For the text-containing cell, return its midpoint in [x, y] coordinate format. 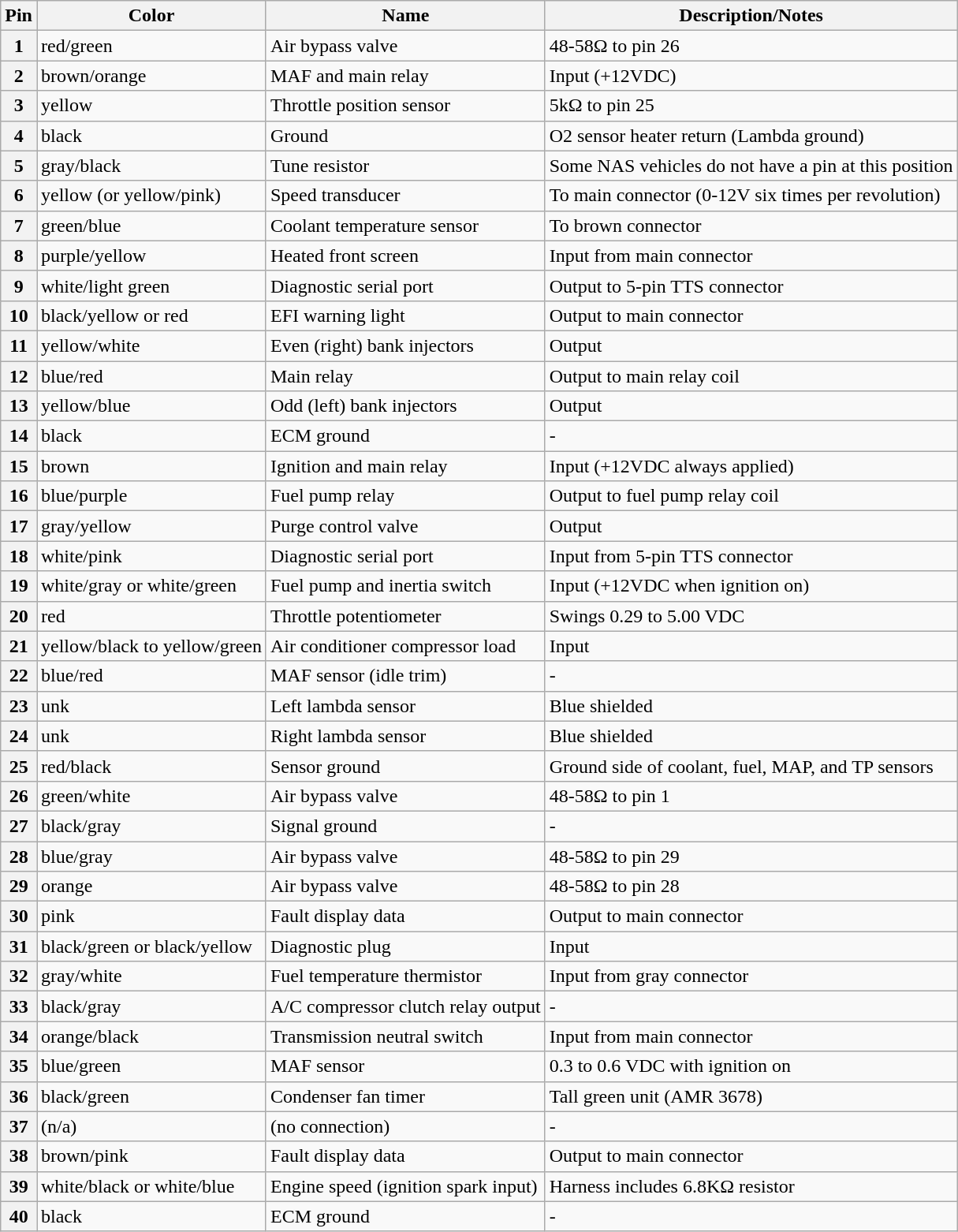
24 [19, 736]
6 [19, 196]
1 [19, 46]
14 [19, 436]
Signal ground [405, 826]
red/black [151, 766]
brown/pink [151, 1156]
blue/purple [151, 496]
Main relay [405, 376]
brown/orange [151, 76]
orange/black [151, 1036]
black/green or black/yellow [151, 946]
yellow [151, 106]
23 [19, 706]
Ground [405, 136]
Throttle potentiometer [405, 616]
11 [19, 345]
red/green [151, 46]
orange [151, 887]
brown [151, 466]
17 [19, 526]
Input (+12VDC always applied) [751, 466]
21 [19, 646]
Description/Notes [751, 16]
Input from 5-pin TTS connector [751, 556]
blue/gray [151, 856]
Fuel temperature thermistor [405, 976]
gray/yellow [151, 526]
12 [19, 376]
Input (+12VDC when ignition on) [751, 586]
black/yellow or red [151, 315]
3 [19, 106]
white/light green [151, 286]
39 [19, 1186]
EFI warning light [405, 315]
9 [19, 286]
white/pink [151, 556]
40 [19, 1216]
Tune resistor [405, 166]
MAF and main relay [405, 76]
26 [19, 796]
36 [19, 1096]
2 [19, 76]
Heated front screen [405, 256]
gray/black [151, 166]
Name [405, 16]
yellow/white [151, 345]
19 [19, 586]
Diagnostic plug [405, 946]
48-58Ω to pin 28 [751, 887]
20 [19, 616]
Pin [19, 16]
Even (right) bank injectors [405, 345]
yellow/blue [151, 406]
Input (+12VDC) [751, 76]
Swings 0.29 to 5.00 VDC [751, 616]
29 [19, 887]
green/white [151, 796]
green/blue [151, 226]
Air conditioner compressor load [405, 646]
Fuel pump relay [405, 496]
27 [19, 826]
Coolant temperature sensor [405, 226]
Output to main relay coil [751, 376]
13 [19, 406]
To main connector (0-12V six times per revolution) [751, 196]
white/black or white/blue [151, 1186]
Speed transducer [405, 196]
Tall green unit (AMR 3678) [751, 1096]
Purge control valve [405, 526]
(n/a) [151, 1126]
22 [19, 676]
gray/white [151, 976]
16 [19, 496]
Ignition and main relay [405, 466]
Color [151, 16]
Sensor ground [405, 766]
MAF sensor (idle trim) [405, 676]
A/C compressor clutch relay output [405, 1006]
38 [19, 1156]
48-58Ω to pin 29 [751, 856]
(no connection) [405, 1126]
7 [19, 226]
10 [19, 315]
Transmission neutral switch [405, 1036]
Output to 5-pin TTS connector [751, 286]
purple/yellow [151, 256]
Some NAS vehicles do not have a pin at this position [751, 166]
18 [19, 556]
red [151, 616]
O2 sensor heater return (Lambda ground) [751, 136]
yellow/black to yellow/green [151, 646]
37 [19, 1126]
32 [19, 976]
Odd (left) bank injectors [405, 406]
0.3 to 0.6 VDC with ignition on [751, 1066]
Fuel pump and inertia switch [405, 586]
4 [19, 136]
white/gray or white/green [151, 586]
blue/green [151, 1066]
31 [19, 946]
25 [19, 766]
48-58Ω to pin 26 [751, 46]
yellow (or yellow/pink) [151, 196]
48-58Ω to pin 1 [751, 796]
pink [151, 917]
Output to fuel pump relay coil [751, 496]
28 [19, 856]
5kΩ to pin 25 [751, 106]
Input from gray connector [751, 976]
MAF sensor [405, 1066]
Right lambda sensor [405, 736]
8 [19, 256]
35 [19, 1066]
To brown connector [751, 226]
Throttle position sensor [405, 106]
5 [19, 166]
30 [19, 917]
33 [19, 1006]
Engine speed (ignition spark input) [405, 1186]
Harness includes 6.8KΩ resistor [751, 1186]
black/green [151, 1096]
Ground side of coolant, fuel, MAP, and TP sensors [751, 766]
34 [19, 1036]
15 [19, 466]
Condenser fan timer [405, 1096]
Left lambda sensor [405, 706]
